From the cell containing the given text, extract its center point as [X, Y] coordinate. 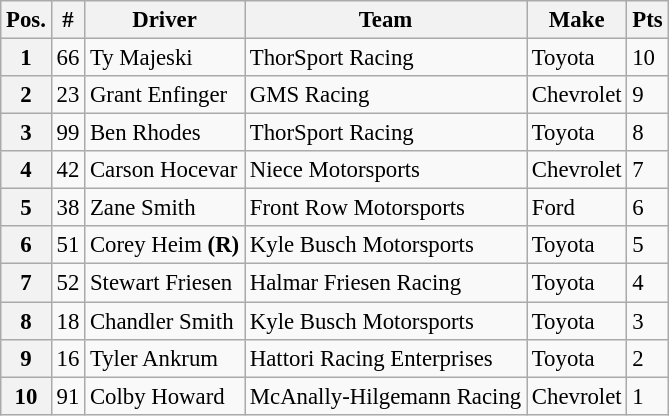
23 [68, 95]
Zane Smith [165, 208]
Grant Enfinger [165, 95]
McAnally-Hilgemann Racing [385, 396]
91 [68, 396]
99 [68, 133]
Pos. [26, 20]
Hattori Racing Enterprises [385, 358]
Ben Rhodes [165, 133]
Front Row Motorsports [385, 208]
Driver [165, 20]
52 [68, 283]
Pts [648, 20]
# [68, 20]
16 [68, 358]
42 [68, 170]
Corey Heim (R) [165, 245]
Chandler Smith [165, 321]
Halmar Friesen Racing [385, 283]
Stewart Friesen [165, 283]
38 [68, 208]
Make [576, 20]
GMS Racing [385, 95]
Niece Motorsports [385, 170]
Colby Howard [165, 396]
Ford [576, 208]
Carson Hocevar [165, 170]
Ty Majeski [165, 58]
51 [68, 245]
Tyler Ankrum [165, 358]
66 [68, 58]
Team [385, 20]
18 [68, 321]
